Extract the (X, Y) coordinate from the center of the cell holding the provided text.  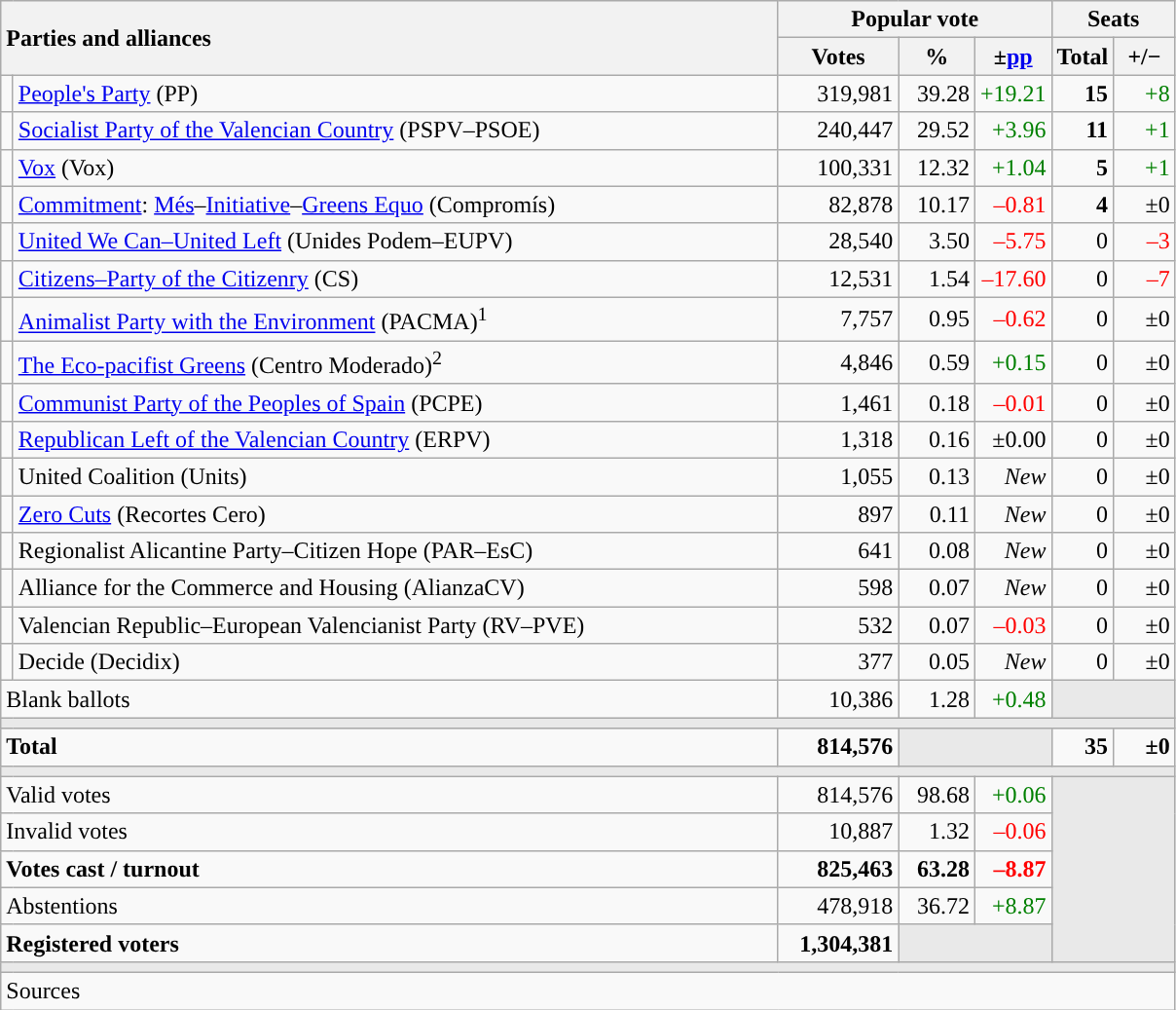
+/− (1145, 56)
–0.81 (1012, 205)
319,981 (838, 94)
Valencian Republic–European Valencianist Party (RV–PVE) (395, 625)
Republican Left of the Valencian Country (ERPV) (395, 439)
–0.03 (1012, 625)
100,331 (838, 168)
+3.96 (1012, 131)
–5.75 (1012, 242)
Blank ballots (389, 699)
0.05 (937, 662)
82,878 (838, 205)
Votes cast / turnout (389, 869)
825,463 (838, 869)
12,531 (838, 279)
63.28 (937, 869)
598 (838, 588)
Sources (588, 991)
0.59 (937, 362)
–7 (1145, 279)
Decide (Decidix) (395, 662)
0.08 (937, 551)
–0.06 (1012, 832)
35 (1083, 747)
Alliance for the Commerce and Housing (AlianzaCV) (395, 588)
1.54 (937, 279)
Seats (1114, 19)
1.32 (937, 832)
11 (1083, 131)
+8.87 (1012, 906)
98.68 (937, 795)
Regionalist Alicantine Party–Citizen Hope (PAR–EsC) (395, 551)
478,918 (838, 906)
0.16 (937, 439)
1,304,381 (838, 943)
7,757 (838, 319)
36.72 (937, 906)
Vox (Vox) (395, 168)
+1.04 (1012, 168)
–17.60 (1012, 279)
4 (1083, 205)
15 (1083, 94)
–3 (1145, 242)
–0.62 (1012, 319)
+0.06 (1012, 795)
240,447 (838, 131)
10,887 (838, 832)
Registered voters (389, 943)
±0.00 (1012, 439)
10.17 (937, 205)
0.11 (937, 514)
3.50 (937, 242)
Animalist Party with the Environment (PACMA)1 (395, 319)
Socialist Party of the Valencian Country (PSPV–PSOE) (395, 131)
12.32 (937, 168)
1.28 (937, 699)
1,318 (838, 439)
377 (838, 662)
–8.87 (1012, 869)
United Coalition (Units) (395, 476)
Zero Cuts (Recortes Cero) (395, 514)
+0.15 (1012, 362)
Parties and alliances (389, 38)
United We Can–United Left (Unides Podem–EUPV) (395, 242)
Invalid votes (389, 832)
39.28 (937, 94)
Valid votes (389, 795)
28,540 (838, 242)
5 (1083, 168)
29.52 (937, 131)
0.13 (937, 476)
Popular vote (915, 19)
Abstentions (389, 906)
% (937, 56)
897 (838, 514)
The Eco-pacifist Greens (Centro Moderado)2 (395, 362)
+8 (1145, 94)
–0.01 (1012, 402)
±pp (1012, 56)
Commitment: Més–Initiative–Greens Equo (Compromís) (395, 205)
532 (838, 625)
+19.21 (1012, 94)
1,461 (838, 402)
Citizens–Party of the Citizenry (CS) (395, 279)
4,846 (838, 362)
People's Party (PP) (395, 94)
0.18 (937, 402)
Votes (838, 56)
10,386 (838, 699)
641 (838, 551)
0.95 (937, 319)
Communist Party of the Peoples of Spain (PCPE) (395, 402)
+0.48 (1012, 699)
1,055 (838, 476)
